Identify which cell holds the provided text, then report its (X, Y) central coordinate. 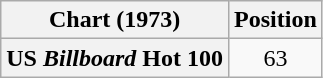
63 (276, 58)
US Billboard Hot 100 (115, 58)
Position (276, 20)
Chart (1973) (115, 20)
